Capture the cell that displays the provided text and extract its (x, y) central coordinate. 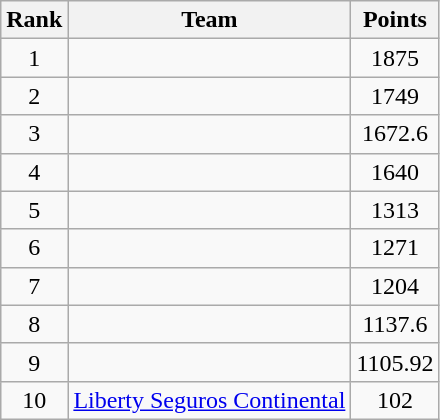
Rank (34, 20)
6 (34, 248)
Points (395, 20)
1 (34, 58)
5 (34, 210)
1137.6 (395, 324)
1640 (395, 172)
1204 (395, 286)
1105.92 (395, 362)
2 (34, 96)
1749 (395, 96)
102 (395, 400)
9 (34, 362)
Team (210, 20)
Liberty Seguros Continental (210, 400)
1313 (395, 210)
10 (34, 400)
8 (34, 324)
7 (34, 286)
1271 (395, 248)
1875 (395, 58)
3 (34, 134)
1672.6 (395, 134)
4 (34, 172)
